Extract the (X, Y) coordinate from the center of the cell holding the provided text.  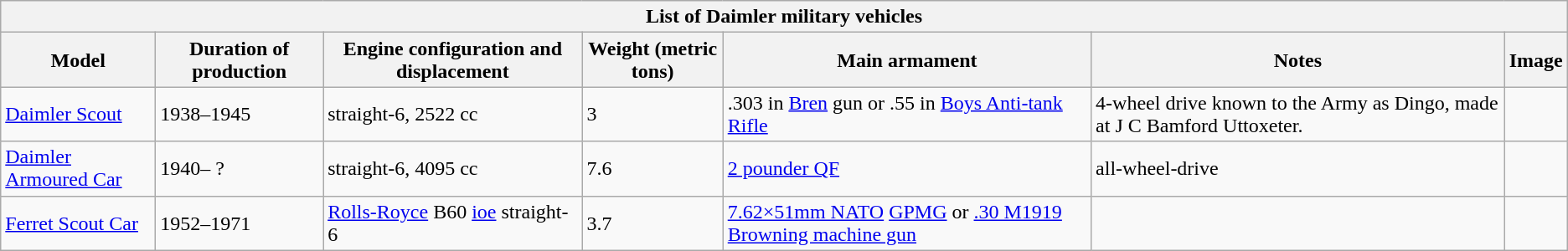
3 (652, 114)
4-wheel drive known to the Army as Dingo, made at J C Bamford Uttoxeter. (1298, 114)
Duration of production (240, 60)
7.6 (652, 169)
Engine configuration and displacement (452, 60)
Image (1536, 60)
Weight (metric tons) (652, 60)
Daimler Scout (79, 114)
1938–1945 (240, 114)
1940– ? (240, 169)
Rolls-Royce B60 ioe straight-6 (452, 223)
Notes (1298, 60)
Main armament (906, 60)
List of Daimler military vehicles (784, 17)
all-wheel-drive (1298, 169)
straight-6, 2522 cc (452, 114)
.303 in Bren gun or .55 in Boys Anti-tank Rifle (906, 114)
7.62×51mm NATO GPMG or .30 M1919 Browning machine gun (906, 223)
Daimler Armoured Car (79, 169)
Model (79, 60)
straight-6, 4095 cc (452, 169)
1952–1971 (240, 223)
Ferret Scout Car (79, 223)
2 pounder QF (906, 169)
3.7 (652, 223)
